Extract the [X, Y] coordinate from the center of the cell holding the provided text.  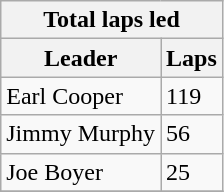
Joe Boyer [81, 172]
Leader [81, 58]
56 [191, 134]
25 [191, 172]
Laps [191, 58]
119 [191, 96]
Earl Cooper [81, 96]
Total laps led [112, 20]
Jimmy Murphy [81, 134]
